Scan for the cell matching the given text and deliver its [x, y] coordinate at center. 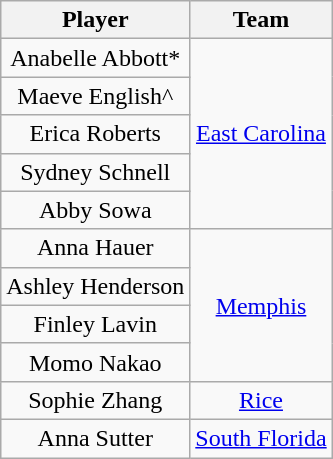
Anna Sutter [96, 438]
Finley Lavin [96, 324]
Player [96, 20]
Sydney Schnell [96, 172]
Team [261, 20]
Maeve English^ [96, 96]
East Carolina [261, 134]
Anabelle Abbott* [96, 58]
Momo Nakao [96, 362]
Ashley Henderson [96, 286]
Anna Hauer [96, 248]
Rice [261, 400]
South Florida [261, 438]
Abby Sowa [96, 210]
Erica Roberts [96, 134]
Memphis [261, 305]
Sophie Zhang [96, 400]
